Return the [x, y] coordinate for the center point of the cell that contains the specified text.  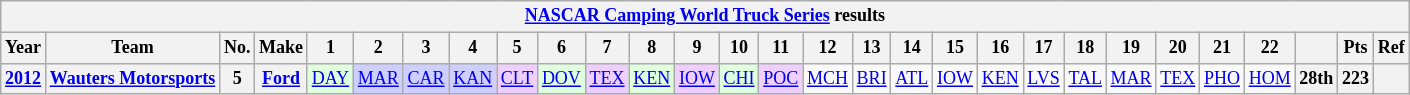
CLT [518, 78]
10 [739, 48]
223 [1356, 78]
PHO [1222, 78]
HOM [1270, 78]
19 [1131, 48]
POC [781, 78]
6 [562, 48]
14 [912, 48]
CAR [426, 78]
Wauters Motorsports [132, 78]
TAL [1085, 78]
Team [132, 48]
KAN [473, 78]
28th [1316, 78]
12 [828, 48]
18 [1085, 48]
7 [607, 48]
Ref [1391, 48]
No. [238, 48]
MCH [828, 78]
DOV [562, 78]
9 [698, 48]
1 [330, 48]
BRI [872, 78]
13 [872, 48]
ATL [912, 78]
2012 [24, 78]
17 [1044, 48]
Year [24, 48]
22 [1270, 48]
20 [1178, 48]
8 [652, 48]
16 [1000, 48]
3 [426, 48]
15 [956, 48]
11 [781, 48]
NASCAR Camping World Truck Series results [705, 16]
4 [473, 48]
Make [282, 48]
DAY [330, 78]
2 [378, 48]
Pts [1356, 48]
CHI [739, 78]
Ford [282, 78]
21 [1222, 48]
LVS [1044, 78]
